Pinpoint the cell where the given text exists, returning its [x, y] midpoint coordinate. 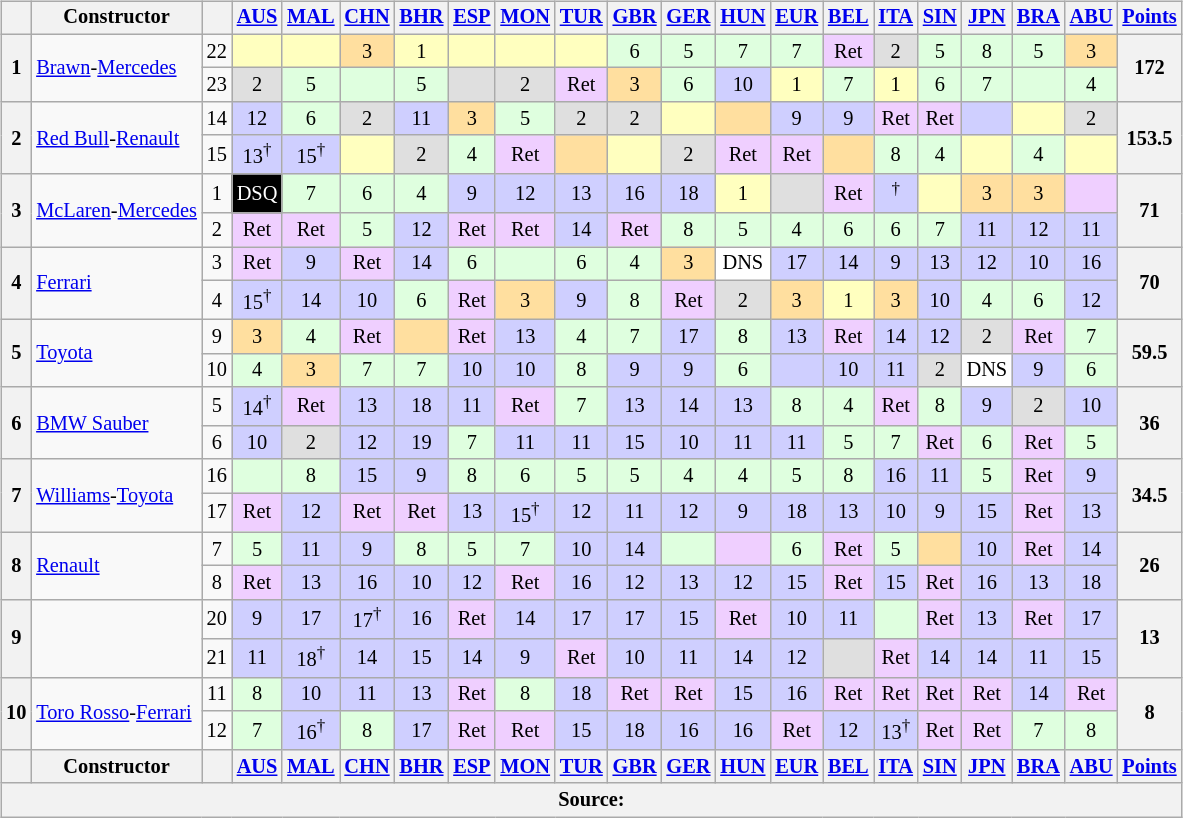
172 [1149, 68]
17† [368, 618]
BMW Sauber [116, 424]
Toro Rosso-Ferrari [116, 714]
59.5 [1149, 352]
23 [217, 85]
Source: [591, 800]
Renault [116, 566]
Williams-Toyota [116, 496]
† [896, 194]
34.5 [1149, 496]
19 [421, 443]
153.5 [1149, 138]
18† [310, 658]
70 [1149, 284]
36 [1149, 424]
14† [257, 406]
McLaren-Mercedes [116, 210]
22 [217, 51]
Brawn-Mercedes [116, 68]
21 [217, 658]
Red Bull-Renault [116, 138]
16† [310, 730]
20 [217, 618]
26 [1149, 566]
DSQ [257, 194]
71 [1149, 210]
Toyota [116, 352]
Ferrari [116, 284]
